Pinpoint the cell where the given text exists, returning its [X, Y] midpoint coordinate. 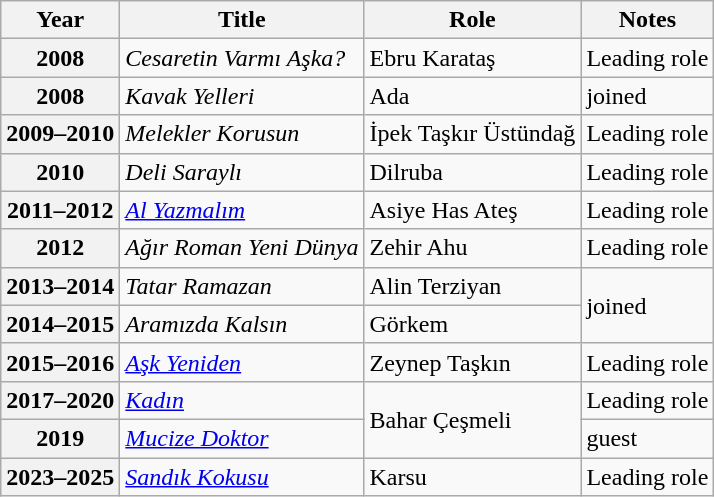
Title [242, 20]
Zeynep Taşkın [472, 362]
Kavak Yelleri [242, 96]
Dilruba [472, 172]
Melekler Korusun [242, 134]
Ağır Roman Yeni Dünya [242, 248]
Zehir Ahu [472, 248]
Role [472, 20]
Karsu [472, 477]
Görkem [472, 324]
2015–2016 [60, 362]
Deli Saraylı [242, 172]
Kadın [242, 400]
2011–2012 [60, 210]
Ada [472, 96]
Al Yazmalım [242, 210]
2023–2025 [60, 477]
2013–2014 [60, 286]
2017–2020 [60, 400]
Asiye Has Ateş [472, 210]
Aramızda Kalsın [242, 324]
Tatar Ramazan [242, 286]
2019 [60, 438]
Cesaretin Varmı Aşka? [242, 58]
2010 [60, 172]
Bahar Çeşmeli [472, 419]
Alin Terziyan [472, 286]
Aşk Yeniden [242, 362]
2014–2015 [60, 324]
Notes [648, 20]
2009–2010 [60, 134]
2012 [60, 248]
guest [648, 438]
Year [60, 20]
Ebru Karataş [472, 58]
Mucize Doktor [242, 438]
İpek Taşkır Üstündağ [472, 134]
Sandık Kokusu [242, 477]
